From the cell containing the given text, extract its center point as (x, y) coordinate. 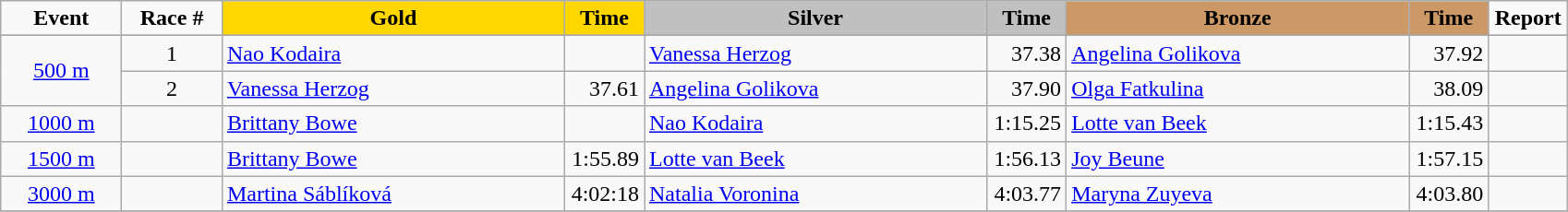
Maryna Zuyeva (1237, 194)
2 (172, 88)
Silver (816, 18)
37.61 (604, 88)
4:03.80 (1449, 194)
Martina Sáblíková (393, 194)
1000 m (61, 124)
3000 m (61, 194)
1500 m (61, 159)
Event (61, 18)
Race # (172, 18)
Report (1528, 18)
Natalia Voronina (816, 194)
Gold (393, 18)
38.09 (1449, 88)
4:02:18 (604, 194)
1 (172, 53)
1:55.89 (604, 159)
37.92 (1449, 53)
4:03.77 (1027, 194)
1:56.13 (1027, 159)
Bronze (1237, 18)
1:15.43 (1449, 124)
Joy Beune (1237, 159)
1:57.15 (1449, 159)
Olga Fatkulina (1237, 88)
500 m (61, 71)
1:15.25 (1027, 124)
37.38 (1027, 53)
37.90 (1027, 88)
